Pinpoint the cell where the given text exists, returning its (x, y) midpoint coordinate. 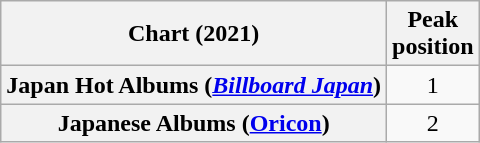
Chart (2021) (194, 34)
1 (433, 85)
Japan Hot Albums (Billboard Japan) (194, 85)
Peakposition (433, 34)
2 (433, 123)
Japanese Albums (Oricon) (194, 123)
